Capture the cell that displays the provided text and extract its (x, y) central coordinate. 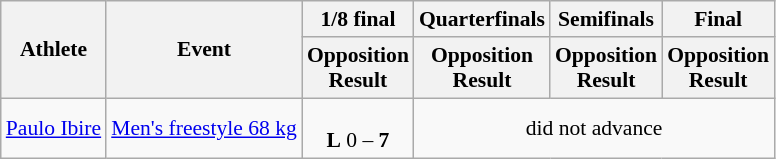
Men's freestyle 68 kg (204, 128)
Paulo Ibire (54, 128)
Final (718, 19)
L 0 – 7 (358, 128)
1/8 final (358, 19)
did not advance (594, 128)
Quarterfinals (482, 19)
Athlete (54, 50)
Event (204, 50)
Semifinals (606, 19)
